Capture the cell that displays the provided text and extract its (X, Y) central coordinate. 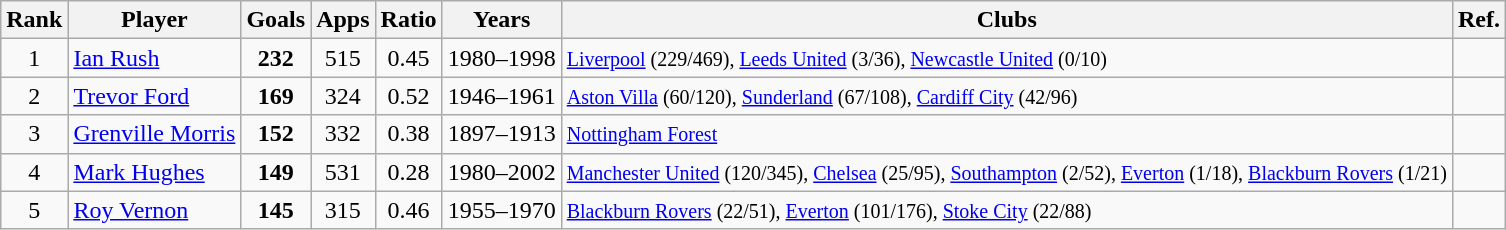
1897–1913 (502, 134)
0.52 (408, 96)
515 (343, 58)
Ref. (1478, 20)
1 (34, 58)
Grenville Morris (154, 134)
Apps (343, 20)
Player (154, 20)
152 (276, 134)
0.46 (408, 210)
0.28 (408, 172)
5 (34, 210)
1946–1961 (502, 96)
324 (343, 96)
3 (34, 134)
Aston Villa (60/120), Sunderland (67/108), Cardiff City (42/96) (1006, 96)
Nottingham Forest (1006, 134)
Blackburn Rovers (22/51), Everton (101/176), Stoke City (22/88) (1006, 210)
Manchester United (120/345), Chelsea (25/95), Southampton (2/52), Everton (1/18), Blackburn Rovers (1/21) (1006, 172)
232 (276, 58)
1980–2002 (502, 172)
1980–1998 (502, 58)
Trevor Ford (154, 96)
Roy Vernon (154, 210)
531 (343, 172)
Ian Rush (154, 58)
4 (34, 172)
332 (343, 134)
145 (276, 210)
0.45 (408, 58)
169 (276, 96)
Liverpool (229/469), Leeds United (3/36), Newcastle United (0/10) (1006, 58)
Rank (34, 20)
Goals (276, 20)
Mark Hughes (154, 172)
0.38 (408, 134)
Clubs (1006, 20)
2 (34, 96)
149 (276, 172)
Ratio (408, 20)
Years (502, 20)
1955–1970 (502, 210)
315 (343, 210)
